Capture the cell that displays the provided text and extract its (x, y) central coordinate. 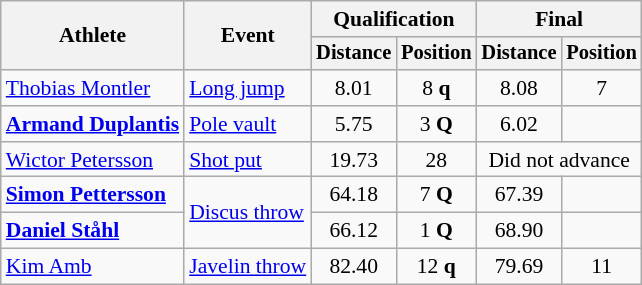
Did not advance (560, 160)
79.69 (520, 267)
6.02 (520, 124)
8.01 (354, 88)
67.39 (520, 195)
7 Q (436, 195)
7 (601, 88)
19.73 (354, 160)
Discus throw (248, 212)
Thobias Montler (92, 88)
Long jump (248, 88)
3 Q (436, 124)
1 Q (436, 231)
Final (560, 19)
28 (436, 160)
Simon Pettersson (92, 195)
Kim Amb (92, 267)
66.12 (354, 231)
8 q (436, 88)
12 q (436, 267)
5.75 (354, 124)
Qualification (394, 19)
68.90 (520, 231)
64.18 (354, 195)
Daniel Ståhl (92, 231)
Athlete (92, 36)
11 (601, 267)
Javelin throw (248, 267)
Shot put (248, 160)
8.08 (520, 88)
Pole vault (248, 124)
Armand Duplantis (92, 124)
82.40 (354, 267)
Event (248, 36)
Wictor Petersson (92, 160)
